Determine the [X, Y] coordinate at the center of the cell enclosing the given text.  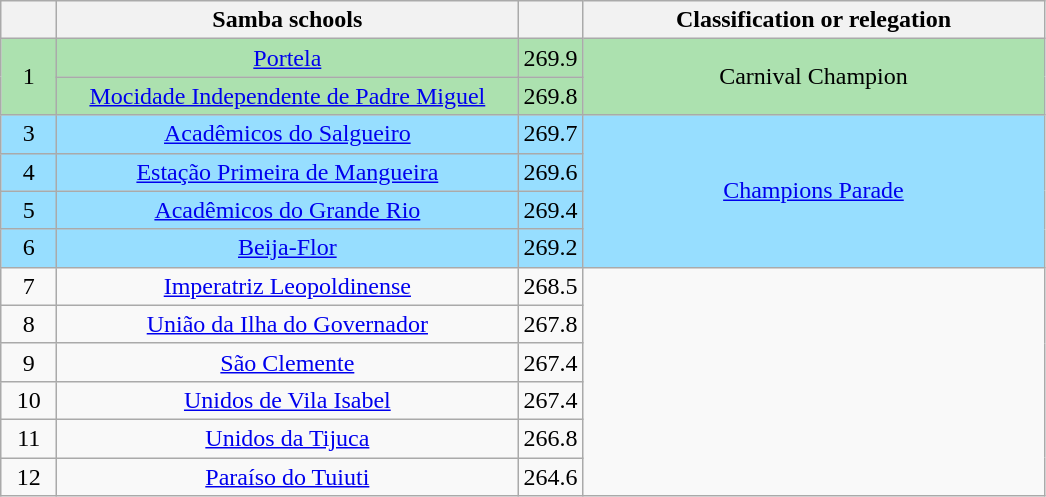
Acadêmicos do Grande Rio [288, 210]
Champions Parade [814, 191]
5 [29, 210]
Imperatriz Leopoldinense [288, 286]
10 [29, 400]
269.7 [550, 134]
3 [29, 134]
11 [29, 438]
Carnival Champion [814, 77]
União da Ilha do Governador [288, 324]
São Clemente [288, 362]
4 [29, 172]
Classification or relegation [814, 20]
Portela [288, 58]
Beija-Flor [288, 248]
Unidos da Tijuca [288, 438]
9 [29, 362]
268.5 [550, 286]
269.6 [550, 172]
12 [29, 477]
269.4 [550, 210]
Estação Primeira de Mangueira [288, 172]
269.8 [550, 96]
Acadêmicos do Salgueiro [288, 134]
Unidos de Vila Isabel [288, 400]
Samba schools [288, 20]
8 [29, 324]
266.8 [550, 438]
Mocidade Independente de Padre Miguel [288, 96]
1 [29, 77]
269.9 [550, 58]
267.8 [550, 324]
Paraíso do Tuiuti [288, 477]
6 [29, 248]
7 [29, 286]
269.2 [550, 248]
264.6 [550, 477]
